Locate the cell with the specified text and output its [x, y] center coordinate. 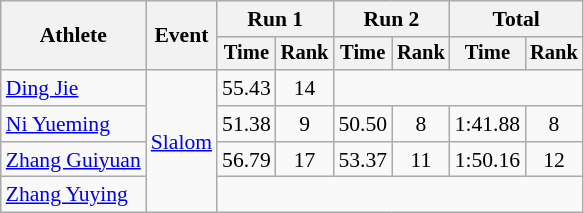
Slalom [182, 141]
Zhang Yuying [74, 195]
Ding Jie [74, 88]
11 [421, 160]
Run 2 [391, 19]
Zhang Guiyuan [74, 160]
Ni Yueming [74, 124]
12 [554, 160]
9 [305, 124]
Event [182, 36]
55.43 [246, 88]
51.38 [246, 124]
1:50.16 [488, 160]
Athlete [74, 36]
56.79 [246, 160]
50.50 [362, 124]
Total [516, 19]
14 [305, 88]
17 [305, 160]
1:41.88 [488, 124]
53.37 [362, 160]
Run 1 [275, 19]
